Capture the cell that displays the provided text and extract its (x, y) central coordinate. 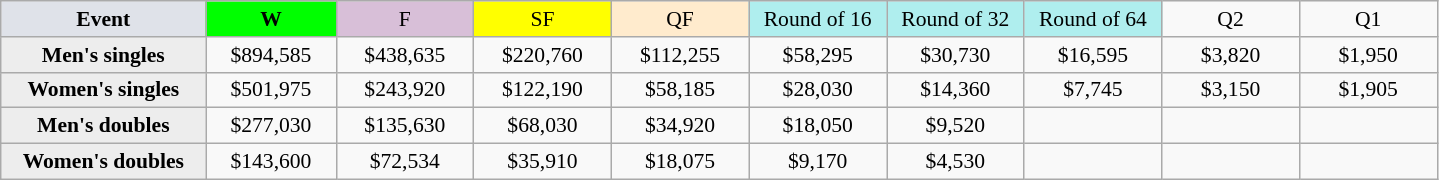
$30,730 (955, 55)
Men's doubles (104, 126)
$72,534 (405, 162)
$4,530 (955, 162)
Q1 (1368, 19)
Round of 16 (818, 19)
F (405, 19)
$28,030 (818, 90)
Q2 (1231, 19)
$220,760 (543, 55)
$143,600 (271, 162)
$1,950 (1368, 55)
$122,190 (543, 90)
$34,920 (680, 126)
$35,910 (543, 162)
$16,595 (1093, 55)
W (271, 19)
$58,185 (680, 90)
Event (104, 19)
$501,975 (271, 90)
$1,905 (1368, 90)
$18,050 (818, 126)
$438,635 (405, 55)
$112,255 (680, 55)
Women's singles (104, 90)
$14,360 (955, 90)
Women's doubles (104, 162)
$243,920 (405, 90)
$58,295 (818, 55)
$9,520 (955, 126)
Round of 64 (1093, 19)
$135,630 (405, 126)
$277,030 (271, 126)
$894,585 (271, 55)
SF (543, 19)
Men's singles (104, 55)
$3,150 (1231, 90)
$18,075 (680, 162)
Round of 32 (955, 19)
$3,820 (1231, 55)
QF (680, 19)
$9,170 (818, 162)
$68,030 (543, 126)
$7,745 (1093, 90)
